Extract the (x, y) coordinate from the center of the cell holding the provided text.  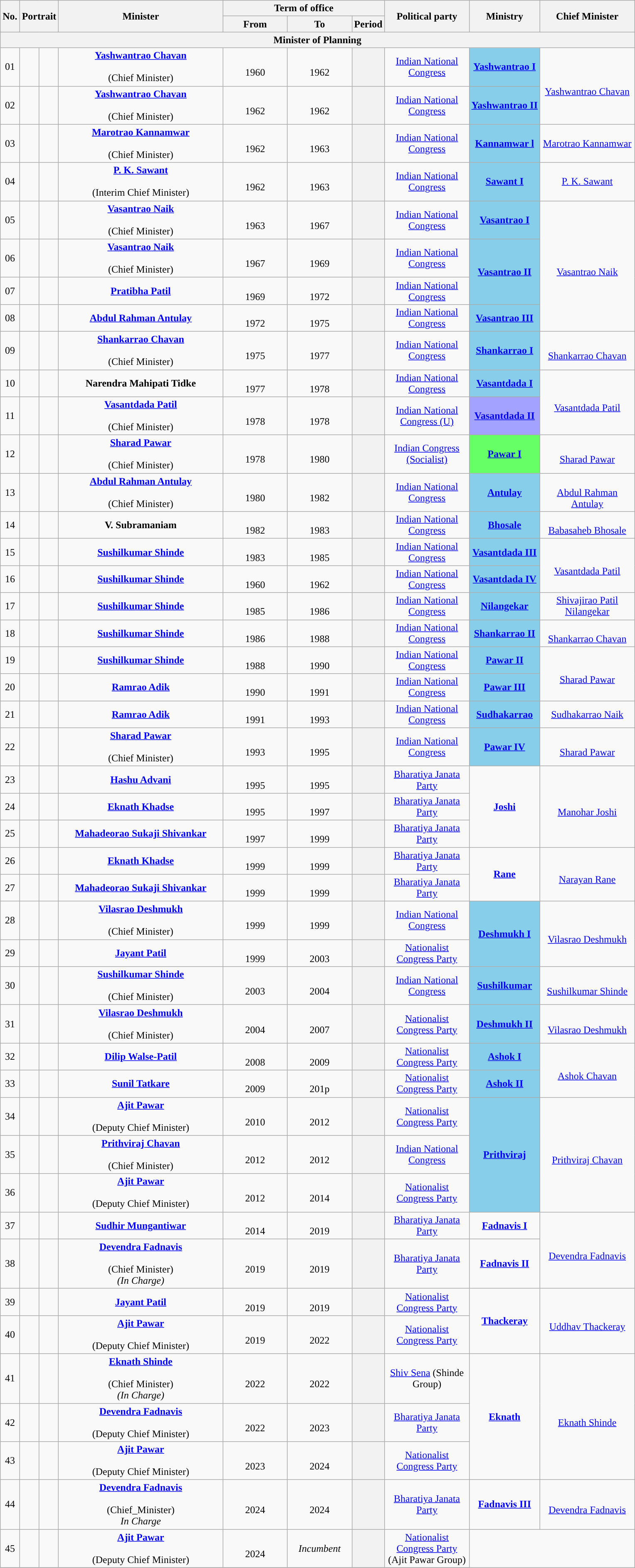
Vasantrao I (504, 220)
Sawant I (504, 182)
15 (10, 552)
17 (10, 606)
Narayan Rane (587, 874)
Term of office (304, 8)
Thackeray (504, 1321)
22 (10, 747)
04 (10, 182)
12 (10, 454)
11 (10, 416)
Pawar II (504, 660)
Deshmukh I (504, 934)
06 (10, 258)
24 (10, 806)
Sudhir Mungantiwar (141, 1225)
2010 (255, 1116)
Indian Congress (Socialist) (427, 454)
44 (10, 1504)
14 (10, 525)
Eknath Shinde (587, 1416)
Ashok Chavan (587, 1070)
Devendra Fadnavis (Deputy Chief Minister) (141, 1422)
Marotrao Kannamwar (Chief Minister) (141, 143)
28 (10, 921)
25 (10, 834)
Vasantdada II (504, 416)
Portrait (39, 16)
Narendra Mahipati Tidke (141, 383)
Nilangekar (504, 606)
Rane (504, 874)
Vasantrao III (504, 318)
2008 (255, 1056)
2007 (319, 1024)
201p (319, 1084)
To (319, 24)
07 (10, 291)
Marotrao Kannamwar (587, 143)
Fadnavis II (504, 1263)
Sudhakarrao Naik (587, 714)
Pawar IV (504, 747)
Period (368, 24)
P. K. Sawant (587, 182)
Vasantdada I (504, 383)
Vasantdada III (504, 552)
37 (10, 1225)
Pratibha Patil (141, 291)
01 (10, 67)
Minister (141, 16)
Minister of Planning (318, 40)
Vasantdada IV (504, 579)
34 (10, 1116)
30 (10, 986)
Devendra Fadnavis (Chief_Minister) In Charge (141, 1504)
Pawar I (504, 454)
Ashok II (504, 1084)
38 (10, 1263)
Ministry (504, 16)
Sunil Tatkare (141, 1084)
From (255, 24)
Shiv Sena (Shinde Group) (427, 1378)
Yashwantrao I (504, 67)
Prithviraj (504, 1154)
Deshmukh II (504, 1024)
20 (10, 687)
Bhosale (504, 525)
27 (10, 888)
Hashu Advani (141, 780)
Uddhav Thackeray (587, 1321)
Eknath Shinde (Chief Minister) (In Charge) (141, 1378)
21 (10, 714)
Indian National Congress (U) (427, 416)
Nationalist Congress Party (Ajit Pawar Group) (427, 1548)
23 (10, 780)
39 (10, 1302)
41 (10, 1378)
02 (10, 105)
V. Subramaniam (141, 525)
Shankarrao II (504, 633)
05 (10, 220)
Vasantdada Patil (Chief Minister) (141, 416)
Prithviraj Chavan (Chief Minister) (141, 1154)
Antulay (504, 492)
Dilip Walse-Patil (141, 1056)
35 (10, 1154)
Shankarrao I (504, 350)
No. (10, 16)
43 (10, 1461)
Sushilkumar (504, 986)
Vasantrao Naik (587, 266)
Shankarrao Chavan (Chief Minister) (141, 350)
26 (10, 860)
Political party (427, 16)
Devendra Fadnavis (Chief Minister) (In Charge) (141, 1263)
Yashwantrao Chavan (587, 86)
Yashwantrao II (504, 105)
Manohar Joshi (587, 806)
36 (10, 1193)
03 (10, 143)
Abdul Rahman Antulay (Chief Minister) (141, 492)
09 (10, 350)
Sudhakarrao (504, 714)
Kannamwar l (504, 143)
Incumbent (319, 1548)
Prithviraj Chavan (587, 1154)
40 (10, 1334)
33 (10, 1084)
10 (10, 383)
Ashok I (504, 1056)
Babasaheb Bhosale (587, 525)
19 (10, 660)
Eknath (504, 1416)
29 (10, 953)
Vasantrao II (504, 272)
42 (10, 1422)
Sushilkumar Shinde (Chief Minister) (141, 986)
P. K. Sawant (Interim Chief Minister) (141, 182)
32 (10, 1056)
Pawar III (504, 687)
16 (10, 579)
Joshi (504, 806)
13 (10, 492)
18 (10, 633)
31 (10, 1024)
08 (10, 318)
Chief Minister (587, 16)
Fadnavis I (504, 1225)
Shivajirao Patil Nilangekar (587, 606)
Fadnavis III (504, 1504)
45 (10, 1548)
